Locate the cell with the specified text and output its [x, y] center coordinate. 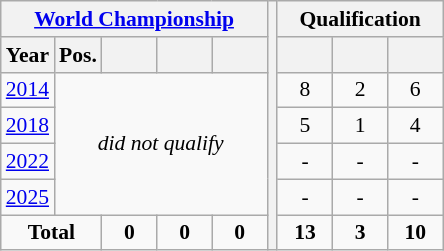
World Championship [134, 19]
2018 [28, 126]
2014 [28, 90]
10 [416, 233]
3 [360, 233]
2 [360, 90]
did not qualify [160, 143]
2022 [28, 162]
Year [28, 55]
5 [304, 126]
Qualification [360, 19]
13 [304, 233]
2025 [28, 197]
Total [52, 233]
Pos. [78, 55]
8 [304, 90]
6 [416, 90]
1 [360, 126]
4 [416, 126]
